Pinpoint the cell where the given text exists, returning its (X, Y) midpoint coordinate. 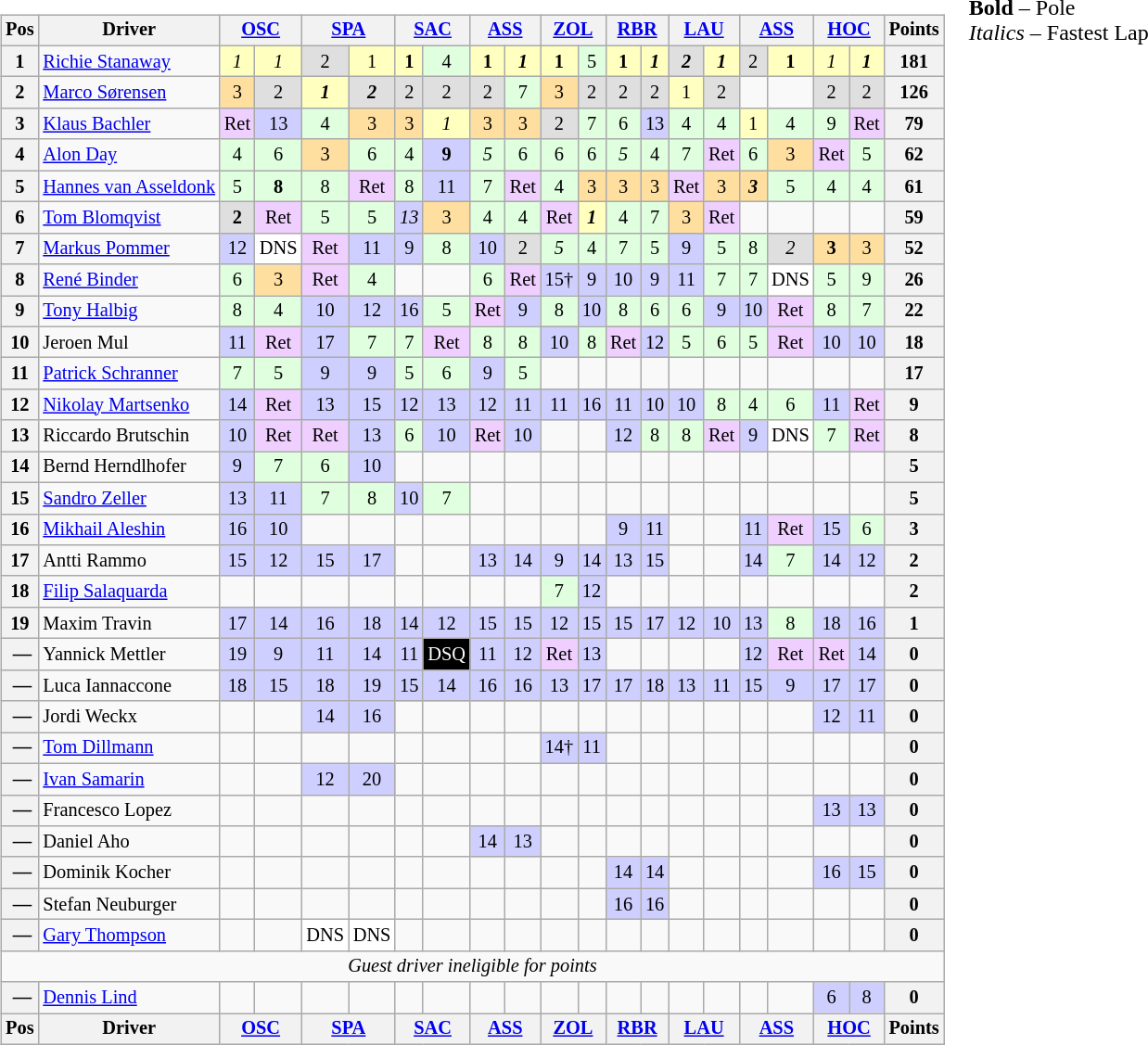
René Binder (128, 280)
Jeroen Mul (128, 342)
Ivan Samarin (128, 779)
Mikhail Aleshin (128, 529)
Francesco Lopez (128, 810)
Guest driver ineligible for points (472, 966)
Dennis Lind (128, 998)
Richie Stanaway (128, 61)
Tom Blomqvist (128, 218)
Gary Thompson (128, 936)
DSQ (446, 655)
14† (559, 748)
Filip Salaquarda (128, 592)
Patrick Schranner (128, 374)
79 (914, 124)
62 (914, 155)
Alon Day (128, 155)
59 (914, 218)
Daniel Aho (128, 842)
Marco Sørensen (128, 93)
181 (914, 61)
Riccardo Brutschin (128, 436)
Jordi Weckx (128, 717)
20 (372, 779)
126 (914, 93)
Bernd Herndlhofer (128, 467)
Sandro Zeller (128, 498)
22 (914, 312)
Stefan Neuburger (128, 904)
Nikolay Martsenko (128, 405)
Hannes van Asseldonk (128, 186)
Antti Rammo (128, 561)
61 (914, 186)
Yannick Mettler (128, 655)
Maxim Travin (128, 623)
52 (914, 249)
Markus Pommer (128, 249)
15† (559, 280)
Tony Halbig (128, 312)
26 (914, 280)
Luca Iannaccone (128, 685)
Tom Dillmann (128, 748)
Klaus Bachler (128, 124)
Dominik Kocher (128, 873)
